Determine the [x, y] coordinate at the center of the cell enclosing the given text.  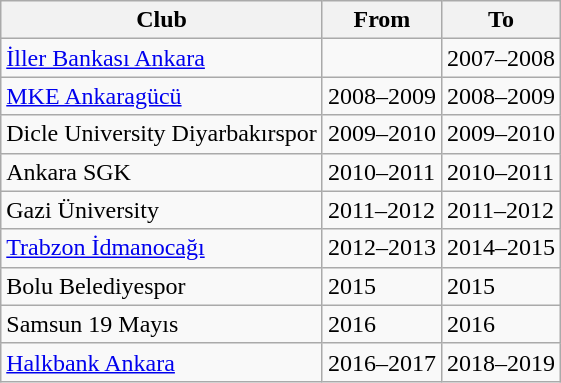
Dicle University Diyarbakırspor [162, 134]
2016–2017 [382, 362]
2012–2013 [382, 248]
Ankara SGK [162, 172]
2007–2008 [500, 58]
MKE Ankaragücü [162, 96]
2014–2015 [500, 248]
To [500, 20]
Halkbank Ankara [162, 362]
Trabzon İdmanocağı [162, 248]
Gazi Üniversity [162, 210]
Club [162, 20]
Bolu Belediyespor [162, 286]
2018–2019 [500, 362]
From [382, 20]
Samsun 19 Mayıs [162, 324]
İller Bankası Ankara [162, 58]
